Capture the cell that displays the provided text and extract its [X, Y] central coordinate. 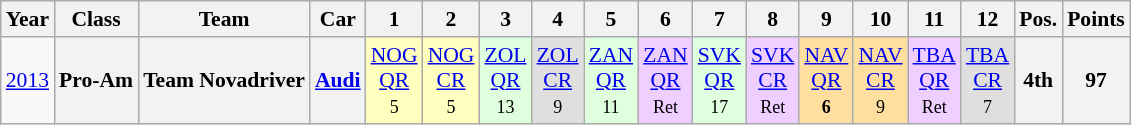
2013 [28, 80]
NAVQR6 [826, 80]
Year [28, 19]
Points [1096, 19]
ZANQRRet [665, 80]
4th [1038, 80]
11 [934, 19]
SVKQR17 [720, 80]
97 [1096, 80]
NOGCR5 [452, 80]
Team Novadriver [224, 80]
8 [772, 19]
10 [880, 19]
5 [611, 19]
Pro-Am [96, 80]
Audi [338, 80]
Pos. [1038, 19]
TBAQRRet [934, 80]
Car [338, 19]
4 [558, 19]
Team [224, 19]
ZOLCR9 [558, 80]
NOGQR5 [394, 80]
TBACR7 [988, 80]
NAVCR9 [880, 80]
6 [665, 19]
ZOLQR13 [505, 80]
ZANQR11 [611, 80]
7 [720, 19]
1 [394, 19]
Class [96, 19]
2 [452, 19]
3 [505, 19]
SVKCRRet [772, 80]
9 [826, 19]
12 [988, 19]
